Determine the [X, Y] coordinate at the center of the cell enclosing the given text.  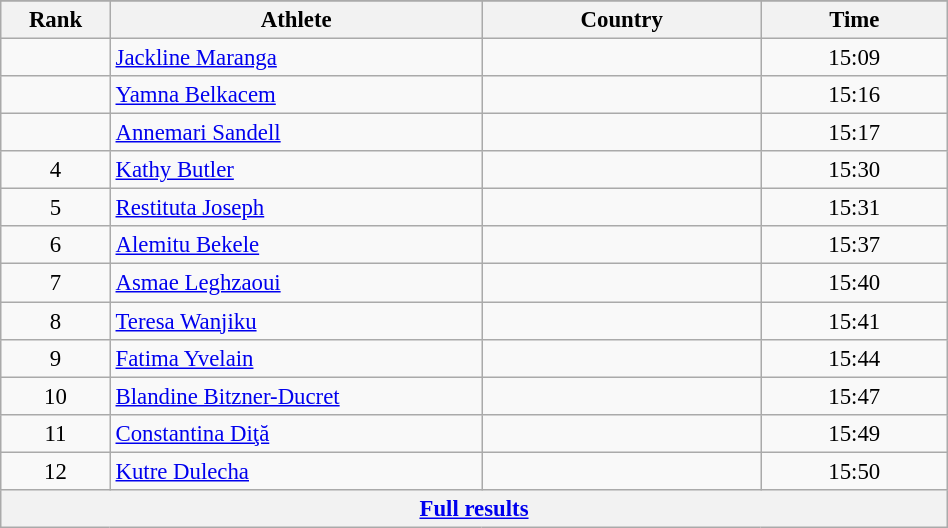
15:37 [854, 245]
15:40 [854, 283]
Restituta Joseph [296, 208]
Constantina Diţă [296, 433]
Fatima Yvelain [296, 358]
15:47 [854, 396]
15:49 [854, 433]
Athlete [296, 20]
11 [56, 433]
12 [56, 471]
15:31 [854, 208]
Yamna Belkacem [296, 95]
15:44 [854, 358]
Alemitu Bekele [296, 245]
6 [56, 245]
15:16 [854, 95]
7 [56, 283]
Full results [474, 509]
15:09 [854, 58]
Jackline Maranga [296, 58]
15:41 [854, 321]
Time [854, 20]
15:17 [854, 133]
Teresa Wanjiku [296, 321]
4 [56, 170]
Blandine Bitzner-Ducret [296, 396]
9 [56, 358]
10 [56, 396]
15:30 [854, 170]
Kutre Dulecha [296, 471]
Kathy Butler [296, 170]
Annemari Sandell [296, 133]
Rank [56, 20]
5 [56, 208]
Country [622, 20]
Asmae Leghzaoui [296, 283]
8 [56, 321]
15:50 [854, 471]
